Return the [X, Y] coordinate for the center point of the cell that contains the specified text.  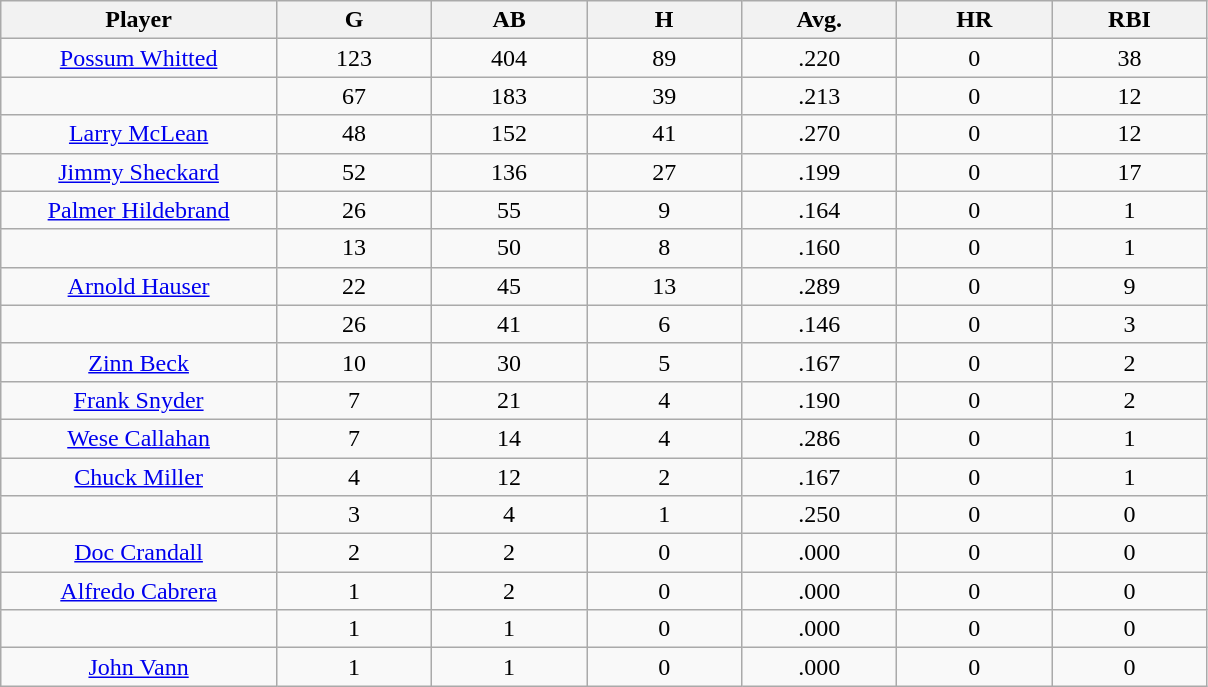
Zinn Beck [139, 362]
52 [354, 172]
.270 [820, 134]
.199 [820, 172]
.164 [820, 210]
39 [664, 96]
.220 [820, 58]
.190 [820, 400]
152 [510, 134]
Frank Snyder [139, 400]
H [664, 20]
404 [510, 58]
123 [354, 58]
5 [664, 362]
AB [510, 20]
Avg. [820, 20]
8 [664, 248]
Player [139, 20]
55 [510, 210]
38 [1130, 58]
John Vann [139, 667]
14 [510, 438]
.250 [820, 515]
Doc Crandall [139, 553]
89 [664, 58]
Possum Whitted [139, 58]
10 [354, 362]
Wese Callahan [139, 438]
Jimmy Sheckard [139, 172]
45 [510, 286]
Chuck Miller [139, 477]
30 [510, 362]
50 [510, 248]
Palmer Hildebrand [139, 210]
67 [354, 96]
G [354, 20]
.213 [820, 96]
RBI [1130, 20]
136 [510, 172]
.160 [820, 248]
22 [354, 286]
Alfredo Cabrera [139, 591]
48 [354, 134]
.146 [820, 324]
6 [664, 324]
Arnold Hauser [139, 286]
17 [1130, 172]
183 [510, 96]
Larry McLean [139, 134]
27 [664, 172]
21 [510, 400]
.289 [820, 286]
.286 [820, 438]
HR [974, 20]
